Return the [X, Y] coordinate for the center point of the cell that contains the specified text.  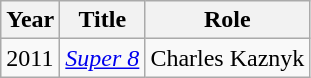
Role [228, 20]
Charles Kaznyk [228, 58]
Super 8 [102, 58]
2011 [30, 58]
Year [30, 20]
Title [102, 20]
